Capture the cell that displays the provided text and extract its [X, Y] central coordinate. 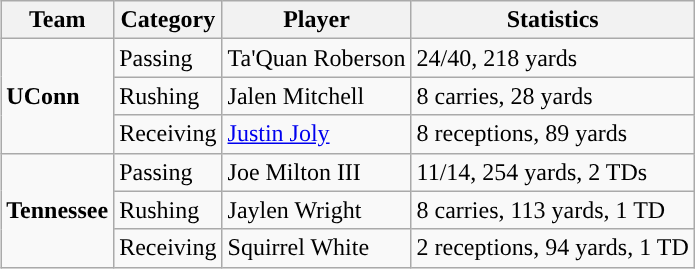
Team [58, 20]
Category [168, 20]
8 carries, 113 yards, 1 TD [552, 210]
Squirrel White [316, 248]
Joe Milton III [316, 172]
Ta'Quan Roberson [316, 58]
Jalen Mitchell [316, 96]
Justin Joly [316, 134]
2 receptions, 94 yards, 1 TD [552, 248]
Tennessee [58, 210]
11/14, 254 yards, 2 TDs [552, 172]
Player [316, 20]
24/40, 218 yards [552, 58]
8 receptions, 89 yards [552, 134]
8 carries, 28 yards [552, 96]
Jaylen Wright [316, 210]
UConn [58, 96]
Statistics [552, 20]
